Scan for the cell matching the given text and deliver its (X, Y) coordinate at center. 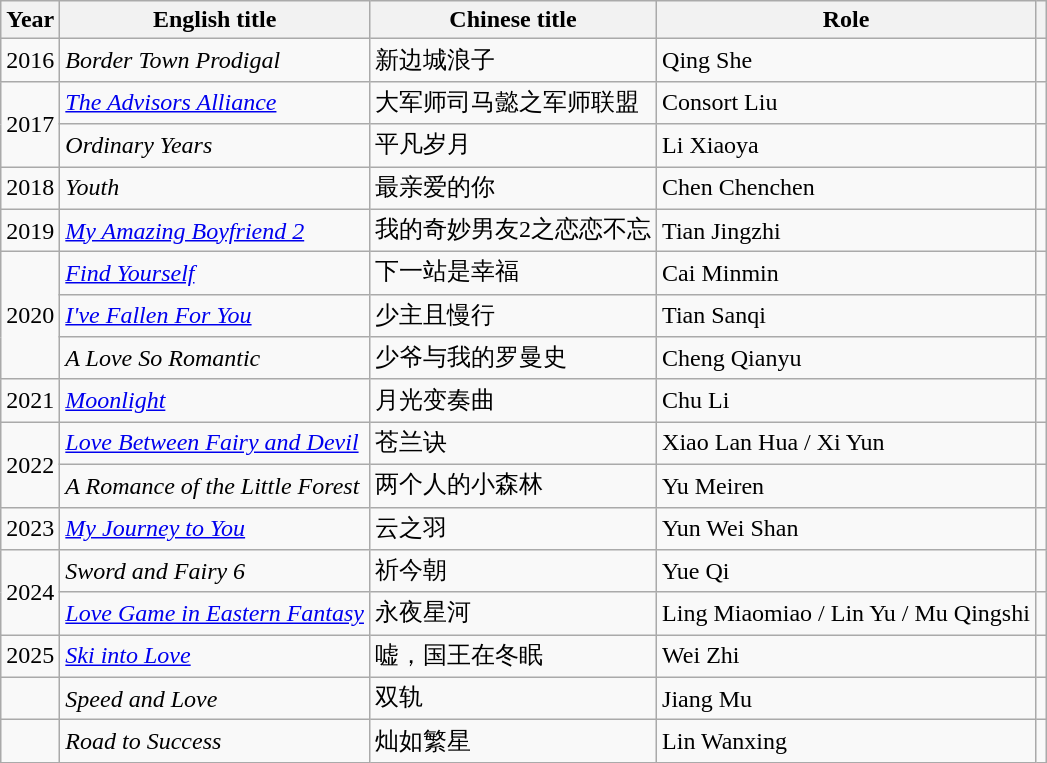
平凡岁月 (512, 146)
Ling Miaomiao / Lin Yu / Mu Qingshi (846, 614)
2019 (30, 230)
2016 (30, 60)
Chen Chenchen (846, 188)
2023 (30, 528)
2025 (30, 656)
嘘，国王在冬眠 (512, 656)
最亲爱的你 (512, 188)
Cai Minmin (846, 274)
Ski into Love (215, 656)
新边城浪子 (512, 60)
My Amazing Boyfriend 2 (215, 230)
Consort Liu (846, 102)
The Advisors Alliance (215, 102)
2020 (30, 316)
Wei Zhi (846, 656)
Yu Meiren (846, 486)
Qing She (846, 60)
Year (30, 20)
双轨 (512, 698)
2024 (30, 592)
My Journey to You (215, 528)
Jiang Mu (846, 698)
Sword and Fairy 6 (215, 572)
祈今朝 (512, 572)
Ordinary Years (215, 146)
Tian Jingzhi (846, 230)
下一站是幸福 (512, 274)
Border Town Prodigal (215, 60)
Love Between Fairy and Devil (215, 444)
Road to Success (215, 742)
少主且慢行 (512, 316)
2022 (30, 464)
Role (846, 20)
Youth (215, 188)
Yue Qi (846, 572)
灿如繁星 (512, 742)
我的奇妙男友2之恋恋不忘 (512, 230)
大军师司马懿之军师联盟 (512, 102)
Moonlight (215, 400)
月光变奏曲 (512, 400)
Cheng Qianyu (846, 358)
Find Yourself (215, 274)
2018 (30, 188)
永夜星河 (512, 614)
Chu Li (846, 400)
I've Fallen For You (215, 316)
两个人的小森林 (512, 486)
Tian Sanqi (846, 316)
Li Xiaoya (846, 146)
Xiao Lan Hua / Xi Yun (846, 444)
苍兰诀 (512, 444)
2021 (30, 400)
2017 (30, 124)
English title (215, 20)
Lin Wanxing (846, 742)
少爷与我的罗曼史 (512, 358)
Chinese title (512, 20)
A Romance of the Little Forest (215, 486)
Speed and Love (215, 698)
Love Game in Eastern Fantasy (215, 614)
Yun Wei Shan (846, 528)
A Love So Romantic (215, 358)
云之羽 (512, 528)
